Pinpoint the cell where the given text exists, returning its (X, Y) midpoint coordinate. 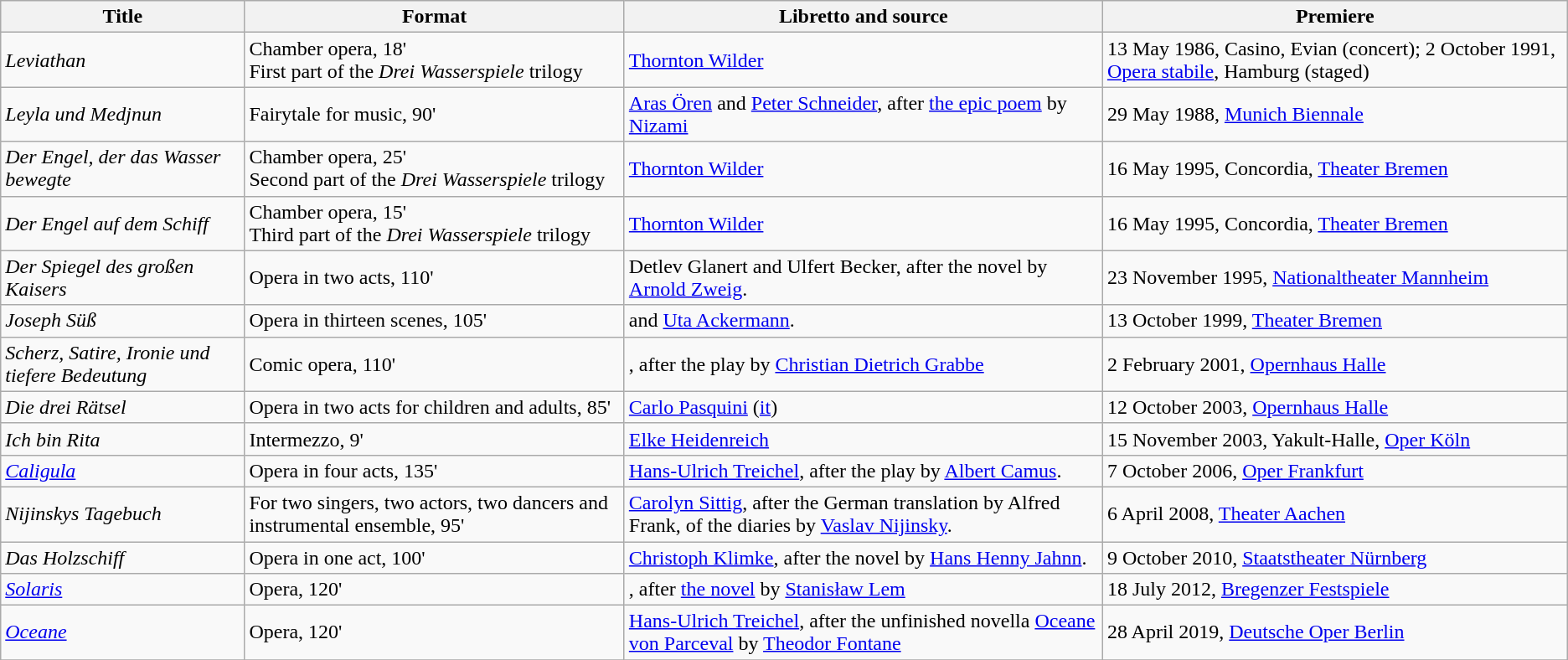
Hans-Ulrich Treichel, after the unfinished novella Oceane von Parceval by Theodor Fontane (863, 633)
23 November 1995, Nationaltheater Mannheim (1335, 278)
Carolyn Sittig, after the German translation by Alfred Frank, of the diaries by Vaslav Nijinsky. (863, 514)
Opera in thirteen scenes, 105' (434, 321)
Der Engel, der das Wasser bewegte (122, 169)
Joseph Süß (122, 321)
Carlo Pasquini (it) (863, 407)
7 October 2006, Oper Frankfurt (1335, 471)
Leviathan (122, 60)
Hans-Ulrich Treichel, after the play by Albert Camus. (863, 471)
and Uta Ackermann. (863, 321)
15 November 2003, Yakult-Halle, Oper Köln (1335, 439)
Opera in two acts, 110' (434, 278)
Leyla und Medjnun (122, 114)
18 July 2012, Bregenzer Festspiele (1335, 590)
Elke Heidenreich (863, 439)
Ich bin Rita (122, 439)
Der Engel auf dem Schiff (122, 223)
For two singers, two actors, two dancers and instrumental ensemble, 95' (434, 514)
Das Holzschiff (122, 557)
Oceane (122, 633)
Chamber opera, 25'Second part of the Drei Wasserspiele trilogy (434, 169)
Der Spiegel des großen Kaisers (122, 278)
Format (434, 17)
Aras Ören and Peter Schneider, after the epic poem by Nizami (863, 114)
9 October 2010, Staatstheater Nürnberg (1335, 557)
29 May 1988, Munich Biennale (1335, 114)
Fairytale for music, 90' (434, 114)
Opera in four acts, 135' (434, 471)
Intermezzo, 9' (434, 439)
Opera in one act, 100' (434, 557)
Christoph Klimke, after the novel by Hans Henny Jahnn. (863, 557)
Chamber opera, 18'First part of the Drei Wasserspiele trilogy (434, 60)
6 April 2008, Theater Aachen (1335, 514)
2 February 2001, Opernhaus Halle (1335, 364)
Solaris (122, 590)
Caligula (122, 471)
Chamber opera, 15'Third part of the Drei Wasserspiele trilogy (434, 223)
Premiere (1335, 17)
Opera in two acts for children and adults, 85' (434, 407)
28 April 2019, Deutsche Oper Berlin (1335, 633)
Die drei Rätsel (122, 407)
Title (122, 17)
, after the play by Christian Dietrich Grabbe (863, 364)
12 October 2003, Opernhaus Halle (1335, 407)
, after the novel by Stanisław Lem (863, 590)
Comic opera, 110' (434, 364)
Detlev Glanert and Ulfert Becker, after the novel by Arnold Zweig. (863, 278)
Nijinskys Tagebuch (122, 514)
Libretto and source (863, 17)
Scherz, Satire, Ironie und tiefere Bedeutung (122, 364)
13 May 1986, Casino, Evian (concert); 2 October 1991, Opera stabile, Hamburg (staged) (1335, 60)
13 October 1999, Theater Bremen (1335, 321)
